Search for the cell housing the specified text and yield its [X, Y] center coordinate. 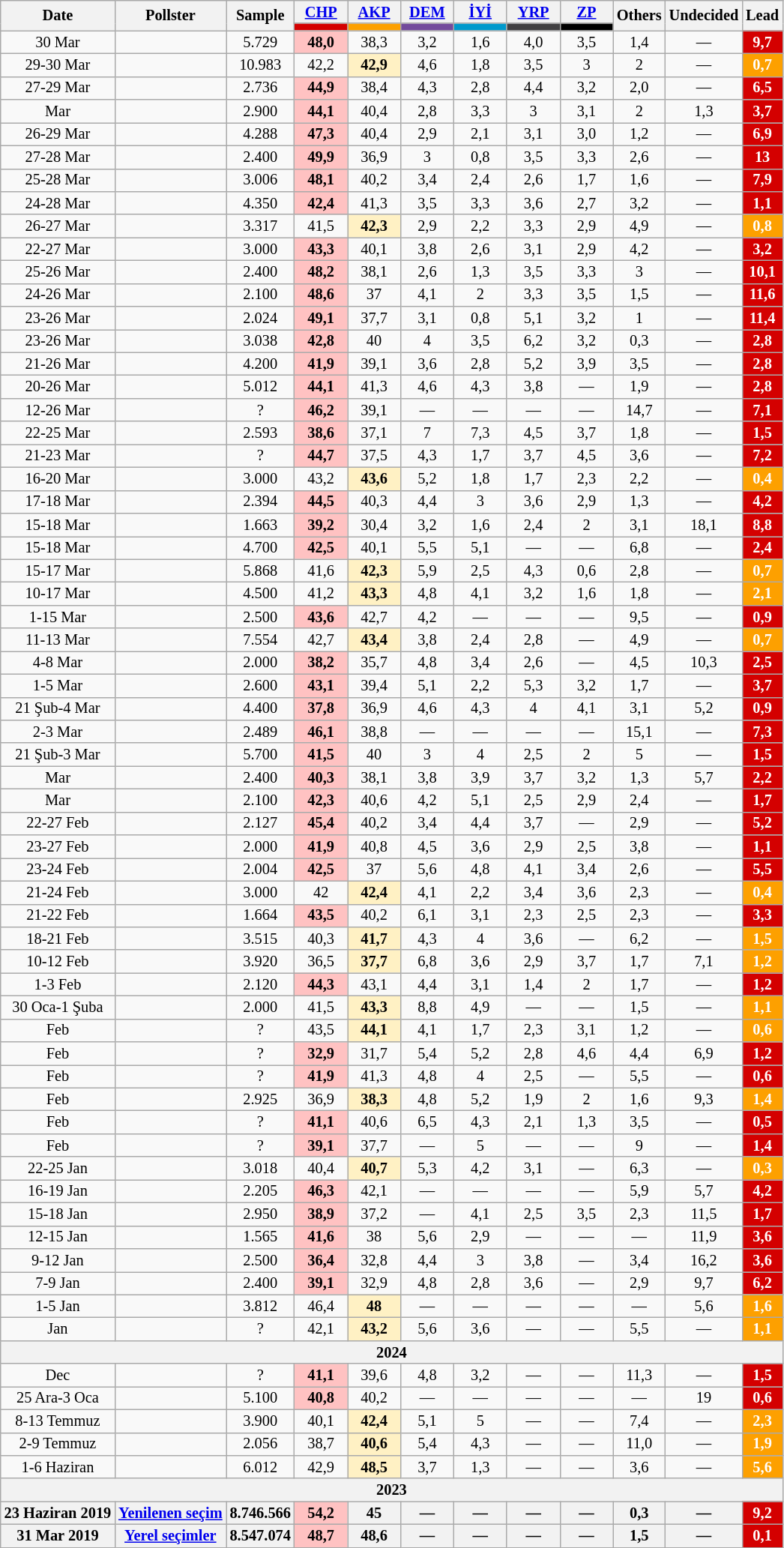
22-25 Mar [58, 433]
12-26 Mar [58, 409]
11,5 [705, 1214]
21-23 Mar [58, 456]
36,4 [321, 1259]
2023 [391, 1490]
1.663 [261, 525]
20-26 Mar [58, 387]
4.500 [261, 594]
8.746.566 [261, 1513]
10-17 Mar [58, 594]
39,4 [375, 685]
25-26 Mar [58, 271]
16,2 [705, 1259]
16-20 Mar [58, 478]
38,4 [375, 88]
21 Şub-3 Mar [58, 754]
4.350 [261, 202]
38,9 [321, 1214]
6,1 [427, 916]
Dec [58, 1375]
46,3 [321, 1190]
22-27 Mar [58, 249]
4.288 [261, 133]
İYİ [480, 12]
2-3 Mar [58, 732]
24-28 Mar [58, 202]
37,2 [375, 1214]
15-17 Mar [58, 571]
21-22 Feb [58, 916]
DEM [427, 12]
45,4 [321, 823]
38 [375, 1237]
9,5 [639, 616]
3.920 [261, 961]
3.317 [261, 226]
1-3 Feb [58, 985]
46,2 [321, 409]
9 [639, 1145]
2.489 [261, 732]
27-28 Mar [58, 157]
48,1 [321, 180]
32,8 [375, 1259]
13 [762, 157]
7-9 Jan [58, 1283]
41,7 [375, 939]
23 Haziran 2019 [58, 1513]
24-26 Mar [58, 295]
27-29 Mar [58, 88]
26-27 Mar [58, 226]
3,0 [586, 133]
11,3 [639, 1375]
18,1 [705, 525]
5.012 [261, 387]
48,0 [321, 42]
1-5 Jan [58, 1306]
7,9 [762, 180]
21-24 Feb [58, 892]
1-5 Mar [58, 685]
9,2 [762, 1513]
5.729 [261, 42]
10,1 [762, 271]
36,5 [321, 961]
2.024 [261, 318]
Undecided [705, 15]
2.120 [261, 985]
11-13 Mar [58, 640]
1.664 [261, 916]
29-30 Mar [58, 64]
30 Oca-1 Şuba [58, 1008]
37,8 [321, 709]
2.900 [261, 111]
2.004 [261, 870]
7.554 [261, 640]
Sample [261, 15]
49,1 [321, 318]
11,9 [705, 1237]
5.700 [261, 754]
2.736 [261, 88]
47,3 [321, 133]
4.400 [261, 709]
38,7 [321, 1444]
22-27 Feb [58, 823]
42 [321, 892]
15,1 [639, 732]
42,2 [321, 64]
3.018 [261, 1168]
4.200 [261, 364]
17-18 Mar [58, 502]
Date [58, 15]
2024 [391, 1352]
10,3 [705, 663]
Pollster [170, 15]
9-12 Jan [58, 1259]
22-25 Jan [58, 1168]
46,1 [321, 732]
21 Şub-4 Mar [58, 709]
35,7 [375, 663]
41,2 [321, 594]
23-24 Feb [58, 870]
15-18 Jan [58, 1214]
54,2 [321, 1513]
16-19 Jan [58, 1190]
30,4 [375, 525]
Jan [58, 1328]
2,0 [639, 88]
3.006 [261, 180]
4.700 [261, 547]
39,2 [321, 525]
2.127 [261, 823]
23-27 Feb [58, 847]
2.056 [261, 1444]
6,3 [639, 1168]
31,7 [375, 1054]
2.205 [261, 1190]
3.900 [261, 1421]
Lead [762, 15]
4-8 Mar [58, 663]
48,7 [321, 1535]
5.868 [261, 571]
1-15 Mar [58, 616]
21-26 Mar [58, 364]
45 [375, 1513]
38,8 [375, 732]
43,4 [375, 640]
7,2 [762, 456]
3.812 [261, 1306]
3.515 [261, 939]
37,5 [375, 456]
49,9 [321, 157]
12-15 Jan [58, 1237]
11,4 [762, 318]
48 [375, 1306]
44,5 [321, 502]
7 [427, 433]
44,3 [321, 985]
Yenilenen seçim [170, 1513]
2-9 Temmuz [58, 1444]
YRP [534, 12]
2.593 [261, 433]
18-21 Feb [58, 939]
2.600 [261, 685]
2.950 [261, 1214]
40,7 [375, 1168]
48,5 [375, 1466]
Others [639, 15]
10.983 [261, 64]
44,9 [321, 88]
2,7 [586, 202]
38,2 [321, 663]
ZP [586, 12]
25-28 Mar [58, 180]
39,6 [375, 1375]
5.100 [261, 1397]
9,3 [705, 1099]
1 [639, 318]
1-6 Haziran [58, 1466]
7,4 [639, 1421]
3.038 [261, 340]
Yerel seçimler [170, 1535]
CHP [321, 12]
31 Mar 2019 [58, 1535]
AKP [375, 12]
37,1 [375, 433]
8.547.074 [261, 1535]
46,4 [321, 1306]
10-12 Feb [58, 961]
11,6 [762, 295]
38,6 [321, 433]
44,7 [321, 456]
48,2 [321, 271]
42,8 [321, 340]
8-13 Temmuz [58, 1421]
0,1 [762, 1535]
2.925 [261, 1099]
26-29 Mar [58, 133]
0,5 [762, 1123]
30 Mar [58, 42]
1.565 [261, 1237]
11,0 [639, 1444]
25 Ara-3 Oca [58, 1397]
14,7 [639, 409]
19 [705, 1397]
4,0 [534, 42]
2.394 [261, 502]
6.012 [261, 1466]
